Return the (X, Y) coordinate for the center point of the cell that contains the specified text.  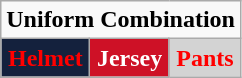
Uniform Combination (121, 20)
Pants (204, 58)
Helmet (46, 58)
Jersey (130, 58)
